Output the [x, y] coordinate of the center of the cell containing the given text.  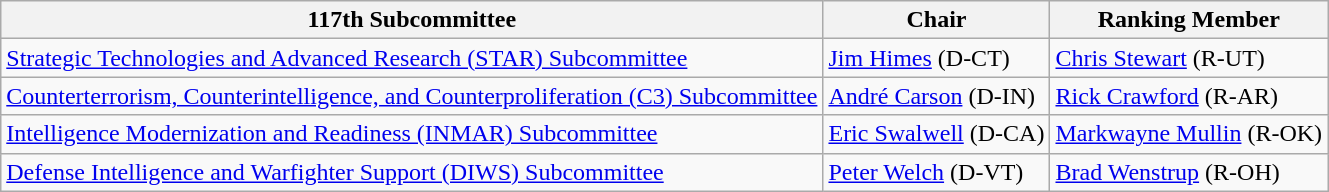
Chris Stewart (R-UT) [1189, 58]
Strategic Technologies and Advanced Research (STAR) Subcommittee [412, 58]
André Carson (D-IN) [936, 96]
Counterterrorism, Counterintelligence, and Counterproliferation (C3) Subcommittee [412, 96]
Rick Crawford (R-AR) [1189, 96]
Ranking Member [1189, 20]
Intelligence Modernization and Readiness (INMAR) Subcommittee [412, 134]
Defense Intelligence and Warfighter Support (DIWS) Subcommittee [412, 172]
Eric Swalwell (D-CA) [936, 134]
Brad Wenstrup (R-OH) [1189, 172]
117th Subcommittee [412, 20]
Jim Himes (D-CT) [936, 58]
Chair [936, 20]
Markwayne Mullin (R-OK) [1189, 134]
Peter Welch (D-VT) [936, 172]
